Search for the cell housing the specified text and yield its (X, Y) center coordinate. 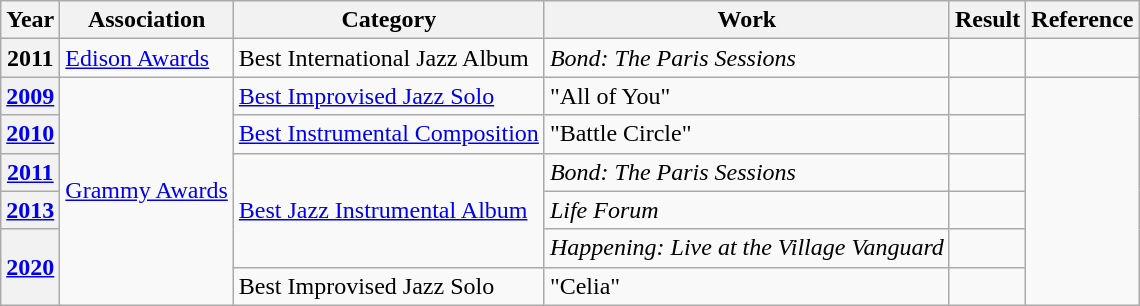
Best Instrumental Composition (388, 134)
Work (746, 20)
2009 (30, 96)
"All of You" (746, 96)
Result (987, 20)
Year (30, 20)
"Celia" (746, 286)
Grammy Awards (147, 191)
Best Jazz Instrumental Album (388, 210)
2010 (30, 134)
Category (388, 20)
Edison Awards (147, 58)
"Battle Circle" (746, 134)
Association (147, 20)
2020 (30, 267)
Life Forum (746, 210)
Happening: Live at the Village Vanguard (746, 248)
Reference (1082, 20)
2013 (30, 210)
Best International Jazz Album (388, 58)
